Find where the given text appears and provide that cell's center as [X, Y] coordinate. 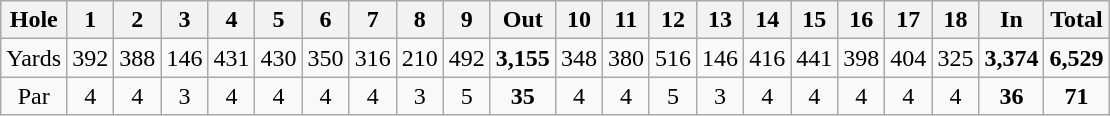
11 [626, 20]
8 [420, 20]
Par [34, 96]
71 [1076, 96]
7 [372, 20]
441 [814, 58]
388 [138, 58]
14 [768, 20]
In [1012, 20]
9 [466, 20]
Hole [34, 20]
392 [90, 58]
516 [672, 58]
35 [522, 96]
1 [90, 20]
16 [862, 20]
3,155 [522, 58]
492 [466, 58]
416 [768, 58]
210 [420, 58]
430 [278, 58]
13 [720, 20]
6,529 [1076, 58]
380 [626, 58]
348 [578, 58]
2 [138, 20]
404 [908, 58]
Out [522, 20]
17 [908, 20]
36 [1012, 96]
431 [232, 58]
6 [326, 20]
12 [672, 20]
Yards [34, 58]
15 [814, 20]
18 [956, 20]
10 [578, 20]
Total [1076, 20]
325 [956, 58]
350 [326, 58]
3,374 [1012, 58]
398 [862, 58]
316 [372, 58]
